From the cell containing the given text, extract its center point as (x, y) coordinate. 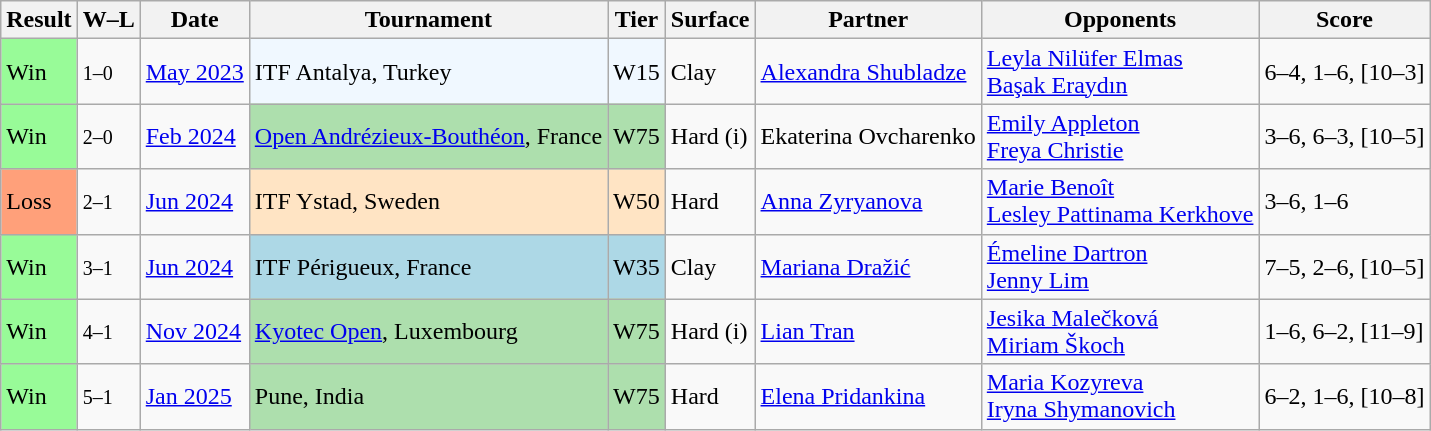
May 2023 (194, 72)
Anna Zyryanova (868, 202)
Emily Appleton Freya Christie (1120, 136)
5–1 (108, 396)
Partner (868, 20)
ITF Antalya, Turkey (428, 72)
Tier (637, 20)
ITF Ystad, Sweden (428, 202)
W–L (108, 20)
6–4, 1–6, [10–3] (1344, 72)
Ekaterina Ovcharenko (868, 136)
Alexandra Shubladze (868, 72)
Marie Benoît Lesley Pattinama Kerkhove (1120, 202)
3–6, 6–3, [10–5] (1344, 136)
1–6, 6–2, [11–9] (1344, 332)
Nov 2024 (194, 332)
Jan 2025 (194, 396)
Émeline Dartron Jenny Lim (1120, 266)
ITF Périgueux, France (428, 266)
W15 (637, 72)
Leyla Nilüfer Elmas Başak Eraydın (1120, 72)
Elena Pridankina (868, 396)
Mariana Dražić (868, 266)
Kyotec Open, Luxembourg (428, 332)
Jesika Malečková Miriam Škoch (1120, 332)
Opponents (1120, 20)
Pune, India (428, 396)
1–0 (108, 72)
Tournament (428, 20)
7–5, 2–6, [10–5] (1344, 266)
Loss (39, 202)
2–1 (108, 202)
Score (1344, 20)
4–1 (108, 332)
Maria Kozyreva Iryna Shymanovich (1120, 396)
2–0 (108, 136)
Feb 2024 (194, 136)
6–2, 1–6, [10–8] (1344, 396)
3–1 (108, 266)
3–6, 1–6 (1344, 202)
Lian Tran (868, 332)
Date (194, 20)
Open Andrézieux-Bouthéon, France (428, 136)
W35 (637, 266)
W50 (637, 202)
Surface (710, 20)
Result (39, 20)
